Provide the [X, Y] coordinate of the cell's center where the given text is located.  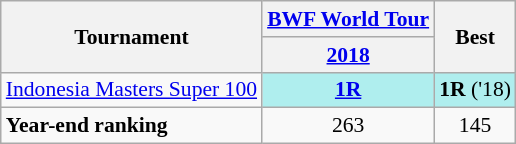
Year-end ranking [132, 126]
Tournament [132, 36]
Best [475, 36]
BWF World Tour [348, 19]
2018 [348, 55]
1R [348, 90]
263 [348, 126]
1R ('18) [475, 90]
Indonesia Masters Super 100 [132, 90]
145 [475, 126]
